Return the [x, y] coordinate for the center point of the cell that contains the specified text.  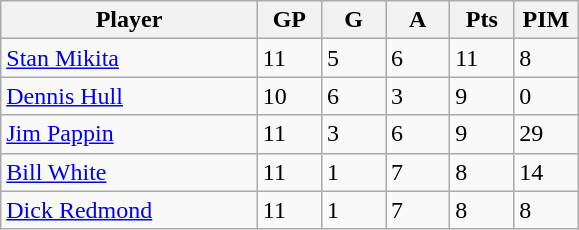
14 [546, 172]
Jim Pappin [130, 134]
Player [130, 20]
Dick Redmond [130, 210]
0 [546, 96]
5 [353, 58]
29 [546, 134]
10 [289, 96]
G [353, 20]
Stan Mikita [130, 58]
PIM [546, 20]
A [418, 20]
Bill White [130, 172]
GP [289, 20]
Pts [482, 20]
Dennis Hull [130, 96]
